Capture the cell that displays the provided text and extract its (X, Y) central coordinate. 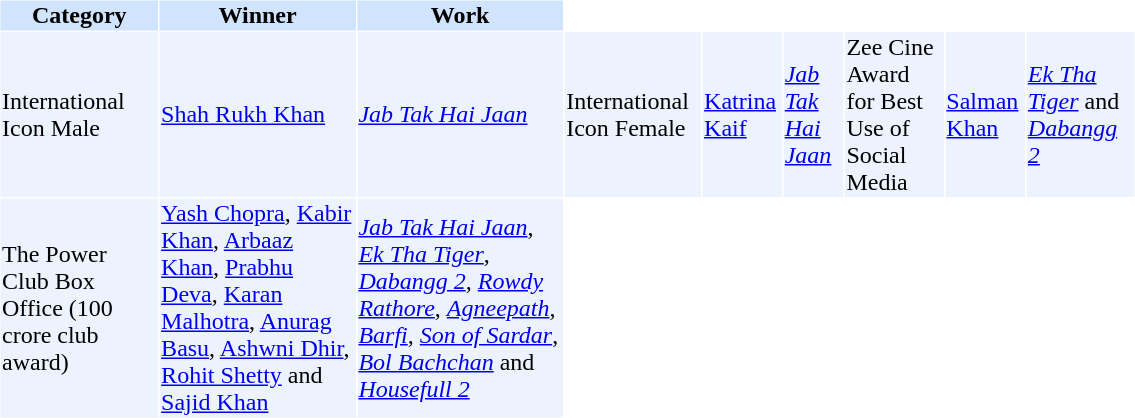
Shah Rukh Khan (258, 114)
Ek Tha Tiger and Dabangg 2 (1080, 114)
Zee Cine Award for Best Use of Social Media (894, 114)
Jab Tak Hai Jaan, Ek Tha Tiger, Dabangg 2, Rowdy Rathore, Agneepath, Barfi, Son of Sardar, Bol Bachchan and Housefull 2 (460, 308)
Category (79, 15)
Work (460, 15)
Salman Khan (985, 114)
Yash Chopra, Kabir Khan, Arbaaz Khan, Prabhu Deva, Karan Malhotra, Anurag Basu, Ashwni Dhir, Rohit Shetty and Sajid Khan (258, 308)
Winner (258, 15)
International Icon Female (633, 114)
Katrina Kaif (742, 114)
The Power Club Box Office (100 crore club award) (79, 308)
International Icon Male (79, 114)
